Provide the [x, y] coordinate of the cell's center where the given text is located.  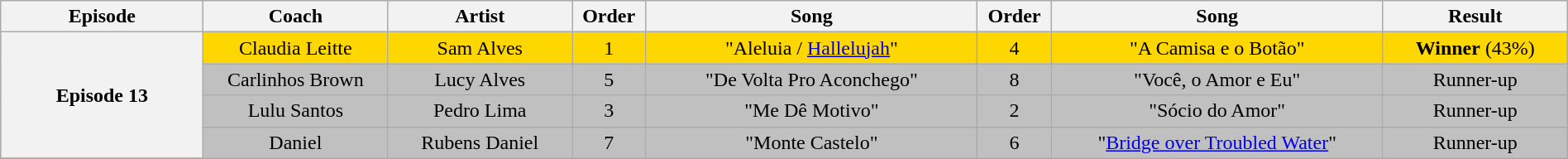
Artist [480, 17]
Result [1475, 17]
"Me Dê Motivo" [812, 111]
7 [609, 142]
Rubens Daniel [480, 142]
Episode [103, 17]
"Monte Castelo" [812, 142]
Episode 13 [103, 95]
Lulu Santos [296, 111]
8 [1014, 79]
Winner (43%) [1475, 48]
"A Camisa e o Botão" [1217, 48]
"Você, o Amor e Eu" [1217, 79]
"Sócio do Amor" [1217, 111]
1 [609, 48]
2 [1014, 111]
Carlinhos Brown [296, 79]
6 [1014, 142]
3 [609, 111]
Sam Alves [480, 48]
Daniel [296, 142]
"De Volta Pro Aconchego" [812, 79]
Claudia Leitte [296, 48]
4 [1014, 48]
Pedro Lima [480, 111]
"Bridge over Troubled Water" [1217, 142]
Lucy Alves [480, 79]
Coach [296, 17]
"Aleluia / Hallelujah" [812, 48]
5 [609, 79]
